Scan for the cell matching the given text and deliver its [x, y] coordinate at center. 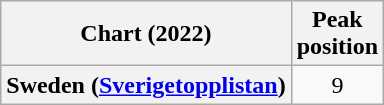
Peakposition [337, 34]
Chart (2022) [146, 34]
Sweden (Sverigetopplistan) [146, 85]
9 [337, 85]
